Return [x, y] of the center of cell containing provided text 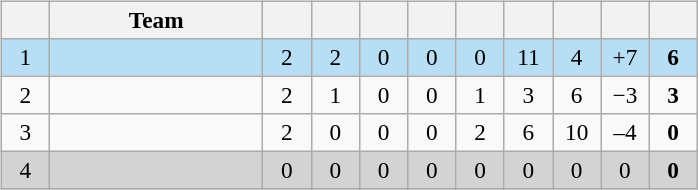
10 [576, 133]
Team [156, 20]
–4 [625, 133]
−3 [625, 95]
11 [528, 57]
+7 [625, 57]
